From the cell containing the given text, extract its center point as (x, y) coordinate. 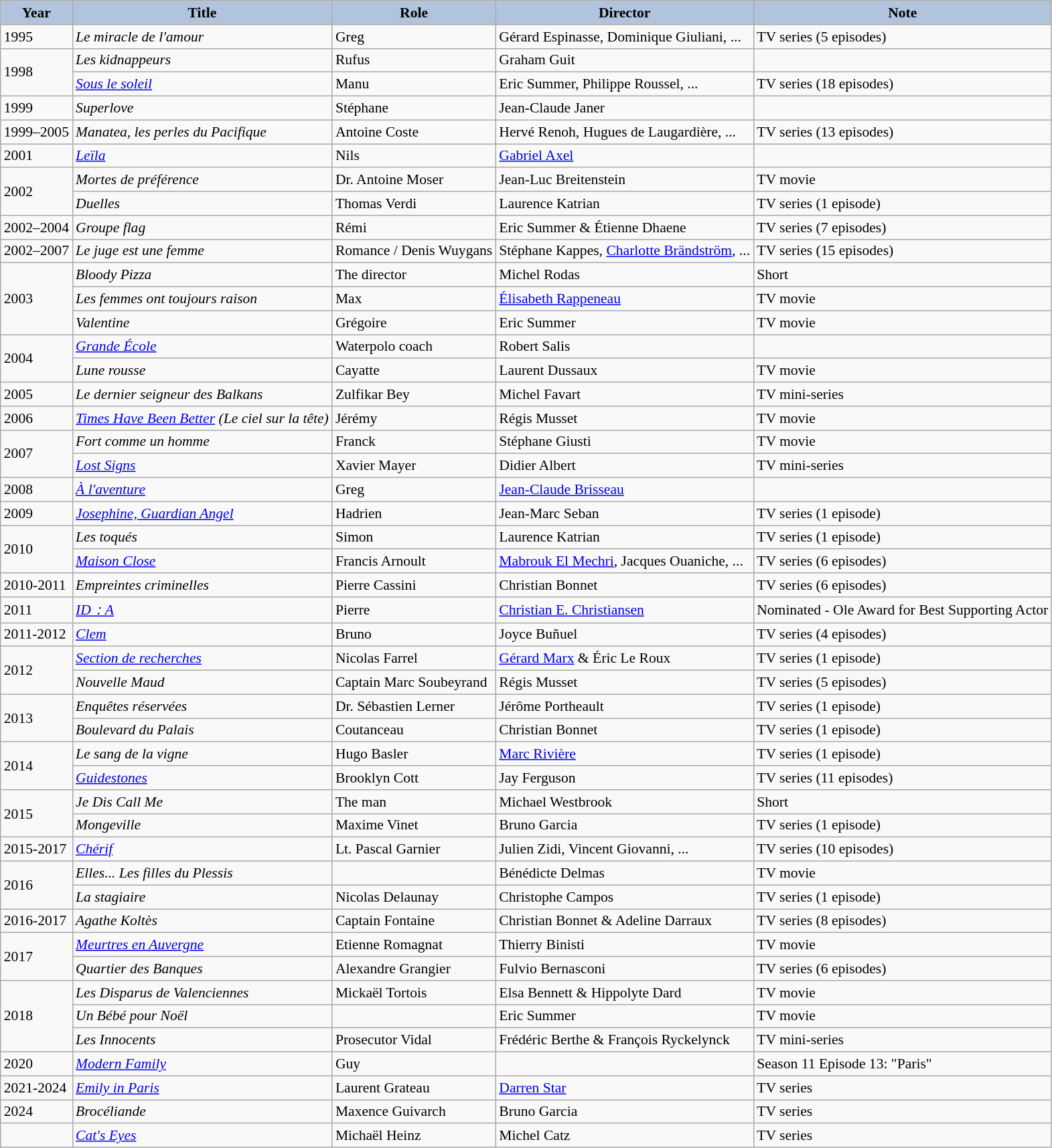
Eric Summer & Étienne Dhaene (624, 228)
Valentine (202, 323)
Max (414, 299)
Grégoire (414, 323)
Bénédicte Delmas (624, 874)
2010-2011 (36, 585)
Le juge est une femme (202, 251)
Élisabeth Rappeneau (624, 299)
Enquêtes réservées (202, 706)
Emily in Paris (202, 1088)
Laurent Dussaux (624, 371)
2006 (36, 418)
1999 (36, 108)
Le sang de la vigne (202, 754)
Sous le soleil (202, 84)
Michaël Heinz (414, 1136)
Les toqués (202, 538)
Clem (202, 635)
Manatea, les perles du Pacifique (202, 132)
Xavier Mayer (414, 466)
Le miracle de l'amour (202, 37)
Grande École (202, 347)
Pierre (414, 610)
Alexandre Grangier (414, 969)
Stéphane Giusti (624, 442)
Gérard Espinasse, Dominique Giuliani, ... (624, 37)
Michel Catz (624, 1136)
2007 (36, 454)
Section de recherches (202, 659)
Michel Rodas (624, 275)
2008 (36, 490)
2004 (36, 359)
ID：A (202, 610)
2013 (36, 718)
Stéphane (414, 108)
Jean-Marc Seban (624, 513)
Les Disparus de Valenciennes (202, 993)
Jérémy (414, 418)
Agathe Koltès (202, 921)
Guidestones (202, 778)
Julien Zidi, Vincent Giovanni, ... (624, 849)
Joyce Buñuel (624, 635)
Christian Bonnet & Adeline Darraux (624, 921)
Les Innocents (202, 1040)
2020 (36, 1064)
Didier Albert (624, 466)
2011 (36, 610)
Captain Marc Soubeyrand (414, 683)
Dr. Sébastien Lerner (414, 706)
Jean-Luc Breitenstein (624, 180)
Mortes de préférence (202, 180)
Dr. Antoine Moser (414, 180)
Jay Ferguson (624, 778)
2015 (36, 814)
Zulfikar Bey (414, 394)
Empreintes criminelles (202, 585)
Waterpolo coach (414, 347)
The director (414, 275)
Guy (414, 1064)
Stéphane Kappes, Charlotte Brändström, ... (624, 251)
Mabrouk El Mechri, Jacques Ouaniche, ... (624, 562)
Chérif (202, 849)
Pierre Cassini (414, 585)
Bruno (414, 635)
Josephine, Guardian Angel (202, 513)
1998 (36, 72)
À l'aventure (202, 490)
Laurent Grateau (414, 1088)
Duelles (202, 203)
Jean-Claude Janer (624, 108)
TV series (11 episodes) (903, 778)
Hervé Renoh, Hugues de Laugardière, ... (624, 132)
TV series (13 episodes) (903, 132)
TV series (8 episodes) (903, 921)
Maxence Guivarch (414, 1112)
TV series (4 episodes) (903, 635)
2018 (36, 1016)
Jean-Claude Brisseau (624, 490)
Brocéliande (202, 1112)
2002 (36, 191)
Note (903, 13)
Mickaël Tortois (414, 993)
Boulevard du Palais (202, 730)
The man (414, 802)
2016-2017 (36, 921)
Christophe Campos (624, 897)
Superlove (202, 108)
Nils (414, 156)
Prosecutor Vidal (414, 1040)
Franck (414, 442)
Brooklyn Cott (414, 778)
Frédéric Berthe & François Ryckelynck (624, 1040)
Gabriel Axel (624, 156)
2011-2012 (36, 635)
Nicolas Delaunay (414, 897)
TV series (15 episodes) (903, 251)
Lt. Pascal Garnier (414, 849)
Romance / Denis Wuygans (414, 251)
2010 (36, 549)
Je Dis Call Me (202, 802)
TV series (10 episodes) (903, 849)
2017 (36, 957)
2021-2024 (36, 1088)
Le dernier seigneur des Balkans (202, 394)
Michel Favart (624, 394)
Times Have Been Better (Le ciel sur la tête) (202, 418)
Lost Signs (202, 466)
Bloody Pizza (202, 275)
Cayatte (414, 371)
Eric Summer, Philippe Roussel, ... (624, 84)
Elles... Les filles du Plessis (202, 874)
La stagiaire (202, 897)
Michael Westbrook (624, 802)
2016 (36, 885)
Cat's Eyes (202, 1136)
Modern Family (202, 1064)
2005 (36, 394)
Year (36, 13)
Nouvelle Maud (202, 683)
2024 (36, 1112)
Francis Arnoult (414, 562)
Marc Rivière (624, 754)
Les femmes ont toujours raison (202, 299)
Graham Guit (624, 60)
Darren Star (624, 1088)
2015-2017 (36, 849)
Etienne Romagnat (414, 945)
Fort comme un homme (202, 442)
Maison Close (202, 562)
Coutanceau (414, 730)
Hadrien (414, 513)
Thierry Binisti (624, 945)
Les kidnappeurs (202, 60)
TV series (7 episodes) (903, 228)
2012 (36, 671)
Thomas Verdi (414, 203)
1995 (36, 37)
Mongeville (202, 825)
Meurtres en Auvergne (202, 945)
2001 (36, 156)
2003 (36, 299)
Antoine Coste (414, 132)
2014 (36, 766)
Quartier des Banques (202, 969)
2002–2004 (36, 228)
Hugo Basler (414, 754)
Maxime Vinet (414, 825)
Director (624, 13)
Nicolas Farrel (414, 659)
Gérard Marx & Éric Le Roux (624, 659)
TV series (18 episodes) (903, 84)
1999–2005 (36, 132)
Manu (414, 84)
Rufus (414, 60)
Jérôme Portheault (624, 706)
Rémi (414, 228)
Role (414, 13)
2002–2007 (36, 251)
Lune rousse (202, 371)
Leïla (202, 156)
Captain Fontaine (414, 921)
Fulvio Bernasconi (624, 969)
Title (202, 13)
Groupe flag (202, 228)
Christian E. Christiansen (624, 610)
Season 11 Episode 13: "Paris" (903, 1064)
Elsa Bennett & Hippolyte Dard (624, 993)
Nominated - Ole Award for Best Supporting Actor (903, 610)
Un Bébé pour Noël (202, 1016)
Robert Salis (624, 347)
Simon (414, 538)
2009 (36, 513)
